Detect which cell encompasses the target text, then output its [x, y] center coordinate. 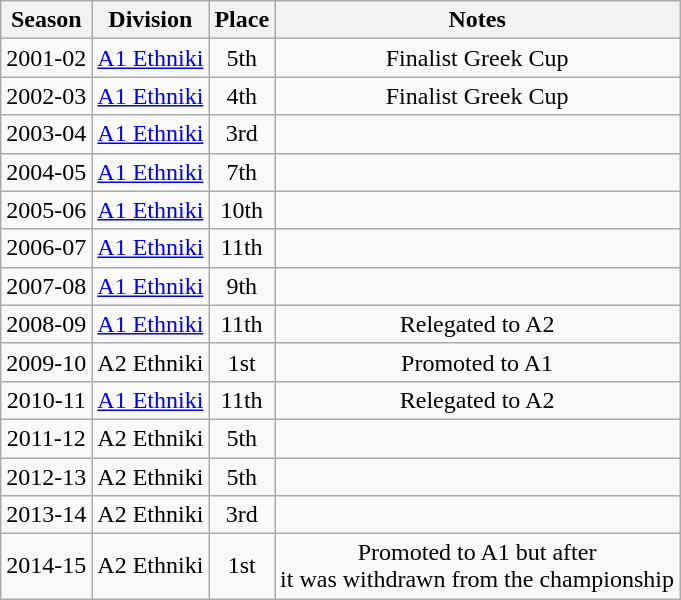
2002-03 [46, 96]
2007-08 [46, 286]
2005-06 [46, 210]
Season [46, 20]
2013-14 [46, 515]
Promoted to A1 [478, 362]
2010-11 [46, 400]
2011-12 [46, 438]
2004-05 [46, 172]
2008-09 [46, 324]
2012-13 [46, 477]
10th [242, 210]
Place [242, 20]
2014-15 [46, 566]
7th [242, 172]
2009-10 [46, 362]
Division [150, 20]
9th [242, 286]
Promoted to A1 but after it was withdrawn from the championship [478, 566]
2003-04 [46, 134]
2001-02 [46, 58]
4th [242, 96]
Notes [478, 20]
2006-07 [46, 248]
